For the text-containing cell, return its midpoint in (X, Y) coordinate format. 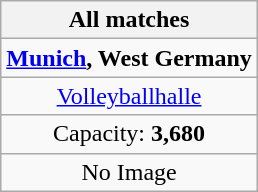
Munich, West Germany (130, 58)
Volleyballhalle (130, 96)
All matches (130, 20)
No Image (130, 172)
Capacity: 3,680 (130, 134)
